Identify which cell holds the provided text, then report its (X, Y) central coordinate. 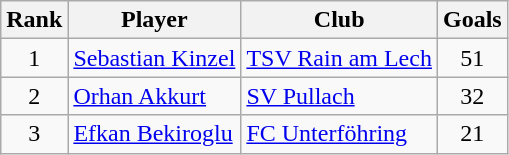
Rank (34, 20)
Goals (472, 20)
1 (34, 58)
32 (472, 96)
Club (340, 20)
Orhan Akkurt (154, 96)
2 (34, 96)
FC Unterföhring (340, 134)
SV Pullach (340, 96)
Efkan Bekiroglu (154, 134)
3 (34, 134)
Player (154, 20)
Sebastian Kinzel (154, 58)
21 (472, 134)
TSV Rain am Lech (340, 58)
51 (472, 58)
